For the text-containing cell, return its midpoint in (x, y) coordinate format. 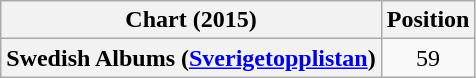
Position (428, 20)
59 (428, 58)
Chart (2015) (191, 20)
Swedish Albums (Sverigetopplistan) (191, 58)
